Detect which cell encompasses the target text, then output its (X, Y) center coordinate. 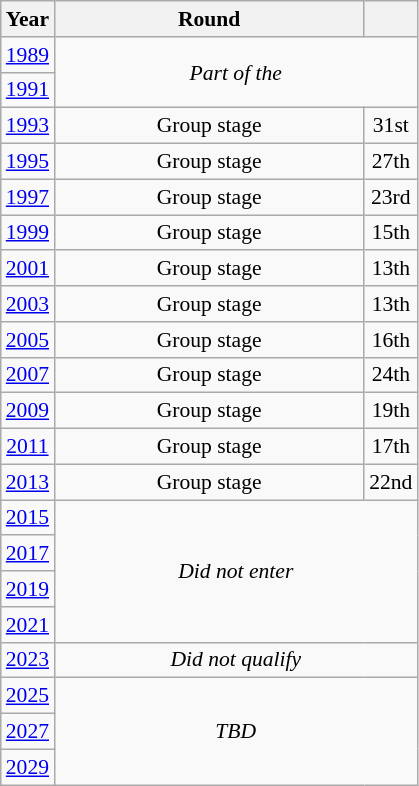
1989 (28, 55)
2001 (28, 269)
1999 (28, 233)
2009 (28, 411)
2019 (28, 589)
2013 (28, 482)
Did not qualify (236, 660)
22nd (390, 482)
Year (28, 19)
2027 (28, 732)
27th (390, 162)
Did not enter (236, 571)
16th (390, 340)
2003 (28, 304)
2011 (28, 447)
1995 (28, 162)
Part of the (236, 72)
1991 (28, 90)
Round (209, 19)
24th (390, 375)
31st (390, 126)
TBD (236, 732)
2007 (28, 375)
1997 (28, 197)
2017 (28, 554)
2015 (28, 518)
23rd (390, 197)
2029 (28, 767)
2005 (28, 340)
17th (390, 447)
15th (390, 233)
2025 (28, 696)
2021 (28, 625)
1993 (28, 126)
19th (390, 411)
2023 (28, 660)
